Search for the cell housing the specified text and yield its (X, Y) center coordinate. 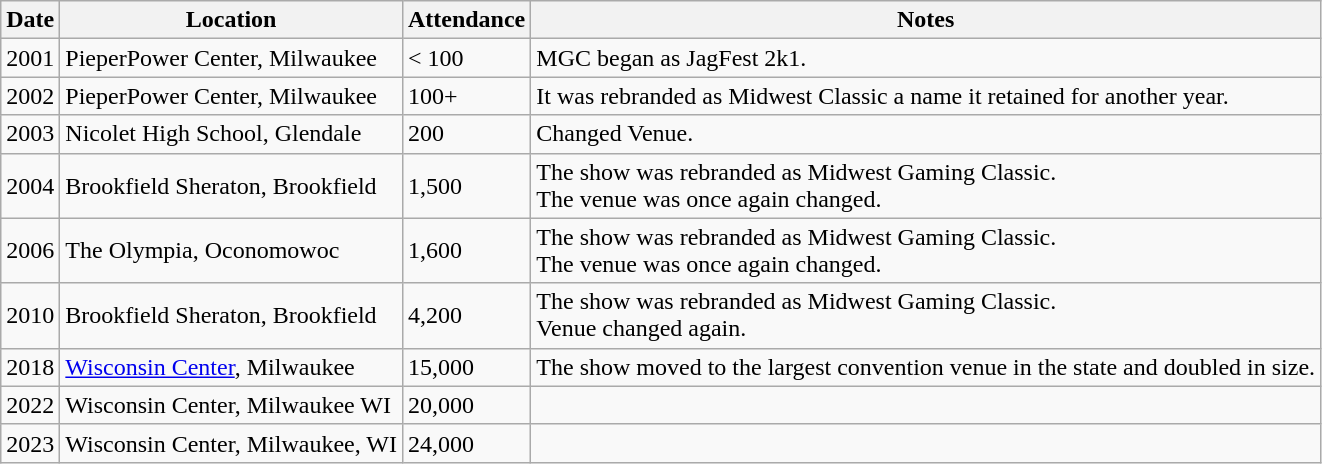
Location (232, 20)
Nicolet High School, Glendale (232, 134)
2002 (30, 96)
Wisconsin Center, Milwaukee (232, 367)
Date (30, 20)
200 (466, 134)
2006 (30, 250)
2004 (30, 186)
2003 (30, 134)
Notes (926, 20)
20,000 (466, 405)
4,200 (466, 316)
15,000 (466, 367)
1,500 (466, 186)
Wisconsin Center, Milwaukee WI (232, 405)
It was rebranded as Midwest Classic a name it retained for another year. (926, 96)
MGC began as JagFest 2k1. (926, 58)
2010 (30, 316)
2001 (30, 58)
2018 (30, 367)
The Olympia, Oconomowoc (232, 250)
100+ (466, 96)
The show moved to the largest convention venue in the state and doubled in size. (926, 367)
Changed Venue. (926, 134)
Wisconsin Center, Milwaukee, WI (232, 443)
The show was rebranded as Midwest Gaming Classic.Venue changed again. (926, 316)
24,000 (466, 443)
1,600 (466, 250)
< 100 (466, 58)
2022 (30, 405)
2023 (30, 443)
Attendance (466, 20)
